Output the (X, Y) coordinate of the center of the cell containing the given text.  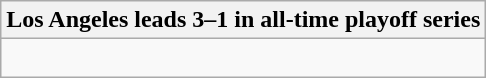
Los Angeles leads 3–1 in all-time playoff series (244, 20)
